For the text-containing cell, return its midpoint in [x, y] coordinate format. 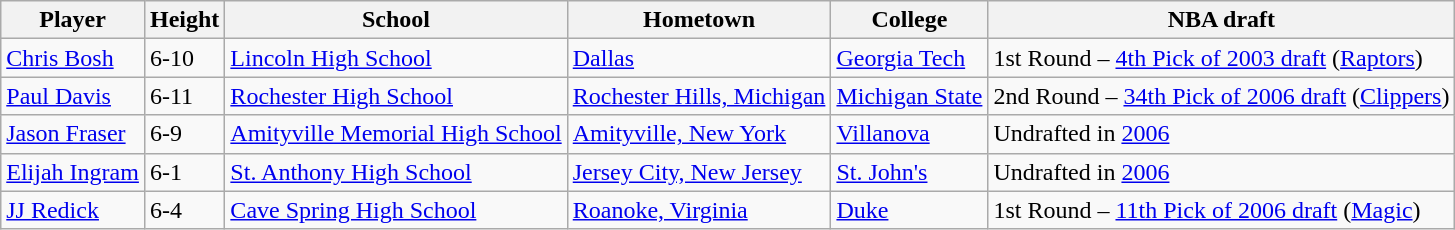
Villanova [910, 134]
Jason Fraser [73, 134]
Hometown [699, 20]
6-4 [184, 210]
1st Round – 11th Pick of 2006 draft (Magic) [1222, 210]
Jersey City, New Jersey [699, 172]
Roanoke, Virginia [699, 210]
6-1 [184, 172]
Chris Bosh [73, 58]
Georgia Tech [910, 58]
Paul Davis [73, 96]
Duke [910, 210]
6-11 [184, 96]
Rochester Hills, Michigan [699, 96]
NBA draft [1222, 20]
St. John's [910, 172]
1st Round – 4th Pick of 2003 draft (Raptors) [1222, 58]
6-9 [184, 134]
Michigan State [910, 96]
JJ Redick [73, 210]
Rochester High School [396, 96]
Player [73, 20]
6-10 [184, 58]
School [396, 20]
Lincoln High School [396, 58]
Height [184, 20]
College [910, 20]
Dallas [699, 58]
St. Anthony High School [396, 172]
Amityville, New York [699, 134]
2nd Round – 34th Pick of 2006 draft (Clippers) [1222, 96]
Elijah Ingram [73, 172]
Cave Spring High School [396, 210]
Amityville Memorial High School [396, 134]
